Provide the [X, Y] coordinate of the cell's center where the given text is located.  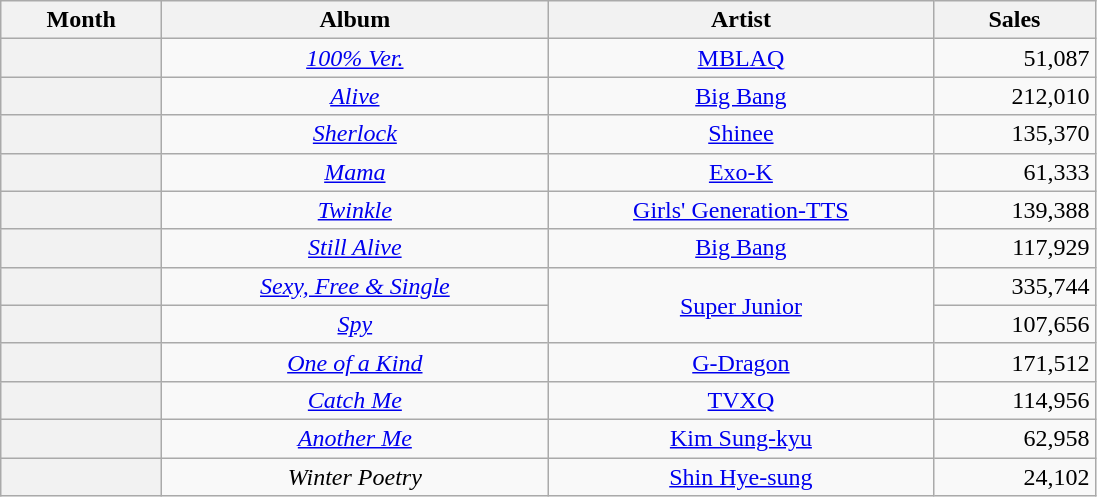
24,102 [1014, 477]
Shin Hye-sung [741, 477]
107,656 [1014, 324]
51,087 [1014, 58]
Artist [741, 20]
Twinkle [355, 210]
Still Alive [355, 248]
100% Ver. [355, 58]
Kim Sung-kyu [741, 438]
139,388 [1014, 210]
One of a Kind [355, 362]
212,010 [1014, 96]
Catch Me [355, 400]
61,333 [1014, 172]
Winter Poetry [355, 477]
Alive [355, 96]
Exo-K [741, 172]
335,744 [1014, 286]
Spy [355, 324]
Sales [1014, 20]
MBLAQ [741, 58]
62,958 [1014, 438]
117,929 [1014, 248]
G-Dragon [741, 362]
Another Me [355, 438]
Album [355, 20]
Sexy, Free & Single [355, 286]
Super Junior [741, 305]
Sherlock [355, 134]
TVXQ [741, 400]
Mama [355, 172]
114,956 [1014, 400]
Girls' Generation-TTS [741, 210]
135,370 [1014, 134]
Month [82, 20]
171,512 [1014, 362]
Shinee [741, 134]
